Identify which cell holds the provided text, then report its [x, y] central coordinate. 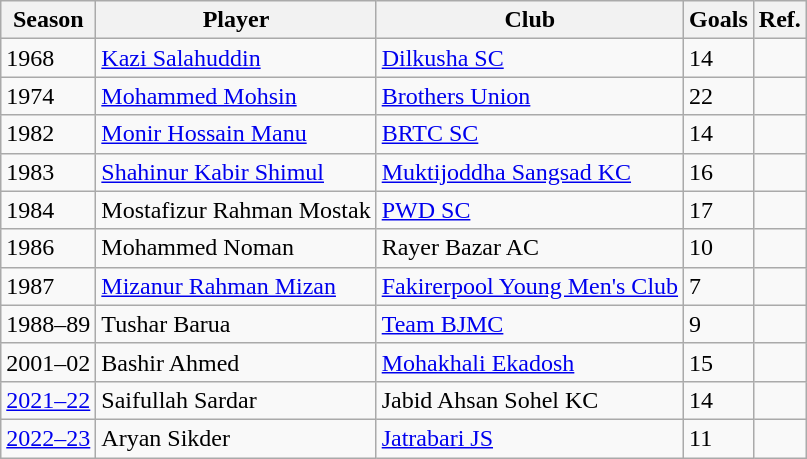
Monir Hossain Manu [236, 134]
1968 [48, 58]
Mizanur Rahman Mizan [236, 286]
Player [236, 20]
1983 [48, 172]
7 [719, 286]
Brothers Union [530, 96]
Jabid Ahsan Sohel KC [530, 400]
Kazi Salahuddin [236, 58]
1987 [48, 286]
Muktijoddha Sangsad KC [530, 172]
2001–02 [48, 362]
BRTC SC [530, 134]
1988–89 [48, 324]
Dilkusha SC [530, 58]
17 [719, 210]
PWD SC [530, 210]
Mostafizur Rahman Mostak [236, 210]
Jatrabari JS [530, 438]
Rayer Bazar AC [530, 248]
1982 [48, 134]
10 [719, 248]
2021–22 [48, 400]
Mohammed Noman [236, 248]
1984 [48, 210]
Season [48, 20]
Club [530, 20]
15 [719, 362]
Shahinur Kabir Shimul [236, 172]
Tushar Barua [236, 324]
Mohammed Mohsin [236, 96]
Bashir Ahmed [236, 362]
9 [719, 324]
Goals [719, 20]
Team BJMC [530, 324]
2022–23 [48, 438]
Aryan Sikder [236, 438]
11 [719, 438]
Ref. [780, 20]
1974 [48, 96]
16 [719, 172]
Saifullah Sardar [236, 400]
22 [719, 96]
1986 [48, 248]
Fakirerpool Young Men's Club [530, 286]
Mohakhali Ekadosh [530, 362]
